Provide the [x, y] coordinate of the cell's center where the given text is located.  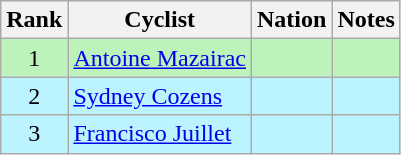
1 [34, 58]
Sydney Cozens [160, 96]
Cyclist [160, 20]
Rank [34, 20]
Nation [292, 20]
Francisco Juillet [160, 134]
3 [34, 134]
Notes [366, 20]
2 [34, 96]
Antoine Mazairac [160, 58]
